Capture the cell that displays the provided text and extract its (x, y) central coordinate. 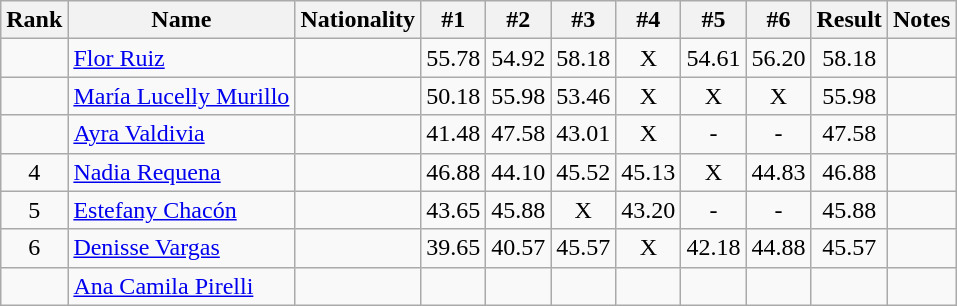
43.65 (454, 210)
Denisse Vargas (182, 248)
56.20 (778, 58)
#6 (778, 20)
Notes (921, 20)
Estefany Chacón (182, 210)
50.18 (454, 96)
Ayra Valdivia (182, 134)
Nadia Requena (182, 172)
#3 (584, 20)
53.46 (584, 96)
#1 (454, 20)
Result (849, 20)
41.48 (454, 134)
42.18 (714, 248)
54.92 (518, 58)
4 (34, 172)
Ana Camila Pirelli (182, 286)
40.57 (518, 248)
44.10 (518, 172)
44.88 (778, 248)
Rank (34, 20)
43.20 (648, 210)
43.01 (584, 134)
39.65 (454, 248)
#4 (648, 20)
55.78 (454, 58)
5 (34, 210)
6 (34, 248)
Name (182, 20)
45.52 (584, 172)
45.13 (648, 172)
#5 (714, 20)
María Lucelly Murillo (182, 96)
#2 (518, 20)
54.61 (714, 58)
Flor Ruiz (182, 58)
Nationality (358, 20)
44.83 (778, 172)
